For the text-containing cell, return its midpoint in (X, Y) coordinate format. 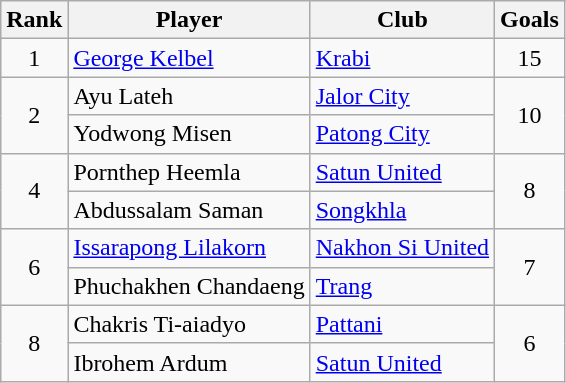
15 (530, 58)
Club (402, 20)
Songkhla (402, 210)
Yodwong Misen (189, 134)
Jalor City (402, 96)
2 (34, 115)
4 (34, 191)
10 (530, 115)
Chakris Ti-aiadyo (189, 324)
Abdussalam Saman (189, 210)
1 (34, 58)
Phuchakhen Chandaeng (189, 286)
Ayu Lateh (189, 96)
Pornthep Heemla (189, 172)
Patong City (402, 134)
Goals (530, 20)
Player (189, 20)
7 (530, 267)
Nakhon Si United (402, 248)
Issarapong Lilakorn (189, 248)
Pattani (402, 324)
George Kelbel (189, 58)
Rank (34, 20)
Ibrohem Ardum (189, 362)
Krabi (402, 58)
Trang (402, 286)
